Capture the cell that displays the provided text and extract its (X, Y) central coordinate. 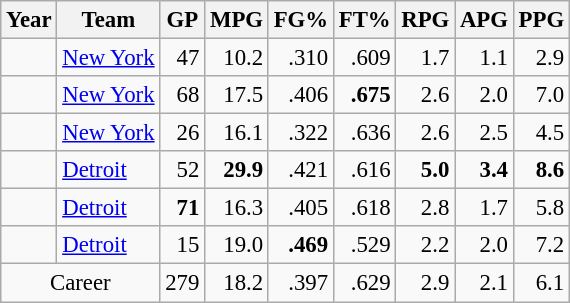
3.4 (484, 170)
68 (182, 95)
.675 (364, 95)
47 (182, 58)
.397 (300, 283)
GP (182, 20)
15 (182, 245)
APG (484, 20)
RPG (426, 20)
16.3 (237, 208)
.616 (364, 170)
.322 (300, 133)
16.1 (237, 133)
FG% (300, 20)
7.2 (541, 245)
4.5 (541, 133)
71 (182, 208)
PPG (541, 20)
10.2 (237, 58)
5.0 (426, 170)
.529 (364, 245)
5.8 (541, 208)
2.2 (426, 245)
26 (182, 133)
.609 (364, 58)
17.5 (237, 95)
.310 (300, 58)
52 (182, 170)
Career (80, 283)
2.1 (484, 283)
18.2 (237, 283)
1.1 (484, 58)
.629 (364, 283)
19.0 (237, 245)
29.9 (237, 170)
.618 (364, 208)
.406 (300, 95)
8.6 (541, 170)
.405 (300, 208)
7.0 (541, 95)
Team (108, 20)
.421 (300, 170)
2.8 (426, 208)
Year (29, 20)
6.1 (541, 283)
279 (182, 283)
MPG (237, 20)
.636 (364, 133)
.469 (300, 245)
2.5 (484, 133)
FT% (364, 20)
